Determine the [X, Y] coordinate at the center of the cell enclosing the given text.  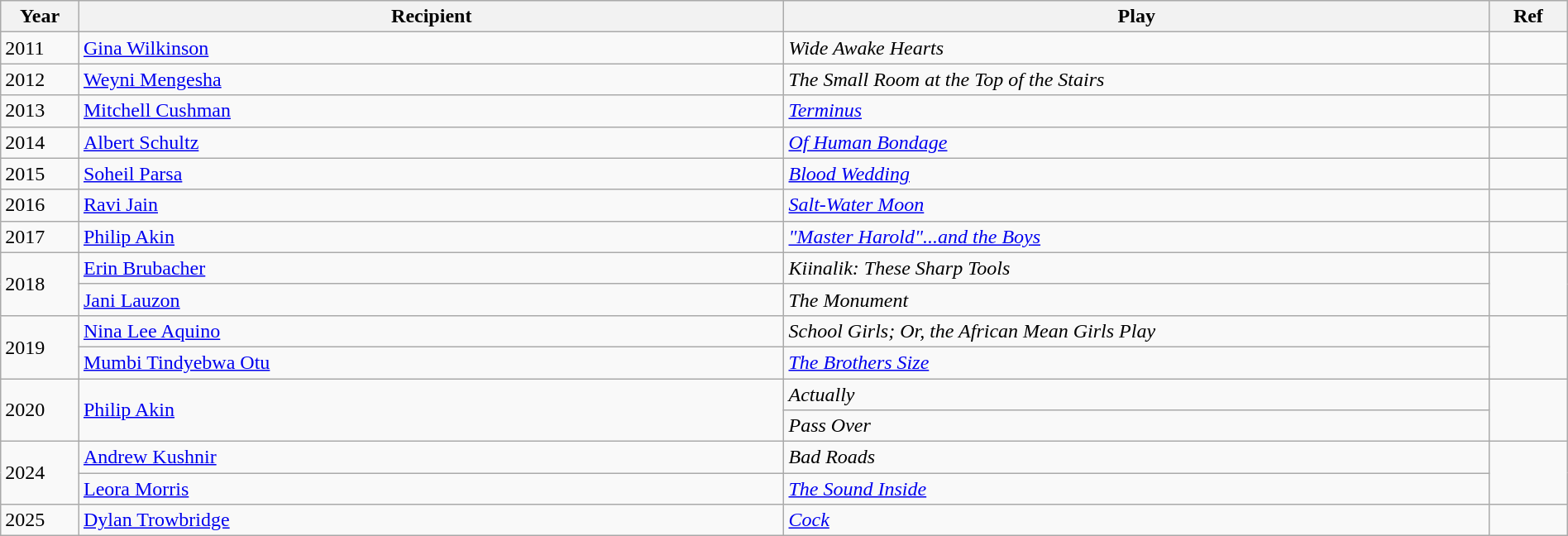
Jani Lauzon [432, 299]
Blood Wedding [1136, 174]
2018 [40, 284]
2012 [40, 79]
Terminus [1136, 111]
2017 [40, 237]
Salt-Water Moon [1136, 205]
Leora Morris [432, 489]
Ref [1528, 17]
Mitchell Cushman [432, 111]
Gina Wilkinson [432, 48]
2013 [40, 111]
Mumbi Tindyebwa Otu [432, 362]
Wide Awake Hearts [1136, 48]
"Master Harold"...and the Boys [1136, 237]
The Small Room at the Top of the Stairs [1136, 79]
2016 [40, 205]
Weyni Mengesha [432, 79]
Albert Schultz [432, 142]
The Brothers Size [1136, 362]
Recipient [432, 17]
The Monument [1136, 299]
2020 [40, 410]
Year [40, 17]
Ravi Jain [432, 205]
2015 [40, 174]
Of Human Bondage [1136, 142]
2025 [40, 520]
Dylan Trowbridge [432, 520]
Bad Roads [1136, 457]
2011 [40, 48]
2024 [40, 473]
2019 [40, 347]
Erin Brubacher [432, 268]
Nina Lee Aquino [432, 331]
School Girls; Or, the African Mean Girls Play [1136, 331]
The Sound Inside [1136, 489]
Play [1136, 17]
Pass Over [1136, 426]
2014 [40, 142]
Actually [1136, 395]
Andrew Kushnir [432, 457]
Soheil Parsa [432, 174]
Cock [1136, 520]
Kiinalik: These Sharp Tools [1136, 268]
